Search for the cell housing the specified text and yield its [X, Y] center coordinate. 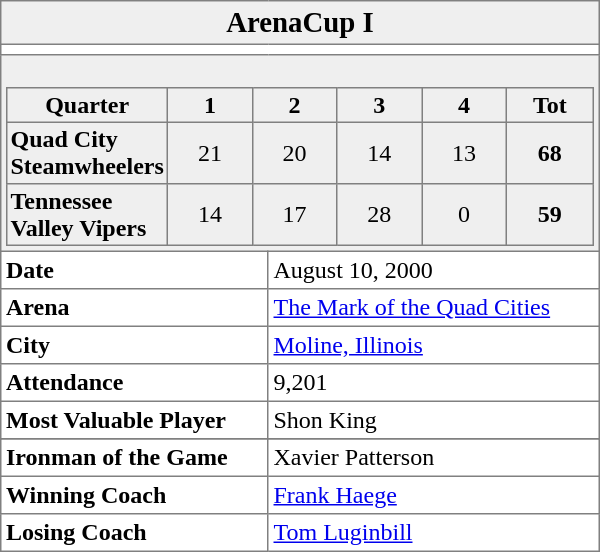
17 [294, 215]
August 10, 2000 [434, 270]
City [135, 345]
Date [135, 270]
Quarter [88, 105]
Tot [550, 105]
Quarter 1 2 3 4 Tot Quad City Steamwheelers 21 20 14 13 68 Tennessee Valley Vipers 14 17 28 0 59 [300, 153]
13 [464, 153]
Quad City Steamwheelers [88, 153]
Moline, Illinois [434, 345]
Shon King [434, 420]
21 [210, 153]
0 [464, 215]
68 [550, 153]
The Mark of the Quad Cities [434, 308]
Tennessee Valley Vipers [88, 215]
Most Valuable Player [135, 420]
Tom Luginbill [434, 533]
3 [380, 105]
Xavier Patterson [434, 458]
1 [210, 105]
Ironman of the Game [135, 458]
4 [464, 105]
20 [294, 153]
28 [380, 215]
Frank Haege [434, 495]
9,201 [434, 383]
Winning Coach [135, 495]
59 [550, 215]
Attendance [135, 383]
2 [294, 105]
Losing Coach [135, 533]
ArenaCup I [300, 23]
Arena [135, 308]
